Capture the cell that displays the provided text and extract its [X, Y] central coordinate. 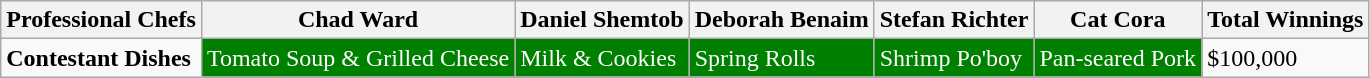
Total Winnings [1286, 20]
Daniel Shemtob [602, 20]
Spring Rolls [782, 58]
$100,000 [1286, 58]
Milk & Cookies [602, 58]
Pan-seared Pork [1118, 58]
Stefan Richter [954, 20]
Contestant Dishes [102, 58]
Shrimp Po'boy [954, 58]
Deborah Benaim [782, 20]
Tomato Soup & Grilled Cheese [358, 58]
Cat Cora [1118, 20]
Professional Chefs [102, 20]
Chad Ward [358, 20]
